From the cell containing the given text, extract its center point as (X, Y) coordinate. 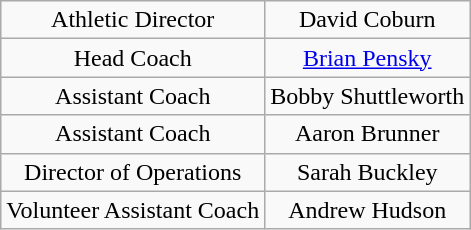
Brian Pensky (368, 58)
David Coburn (368, 20)
Head Coach (133, 58)
Director of Operations (133, 172)
Volunteer Assistant Coach (133, 210)
Bobby Shuttleworth (368, 96)
Athletic Director (133, 20)
Aaron Brunner (368, 134)
Sarah Buckley (368, 172)
Andrew Hudson (368, 210)
